Identify which cell holds the provided text, then report its (x, y) central coordinate. 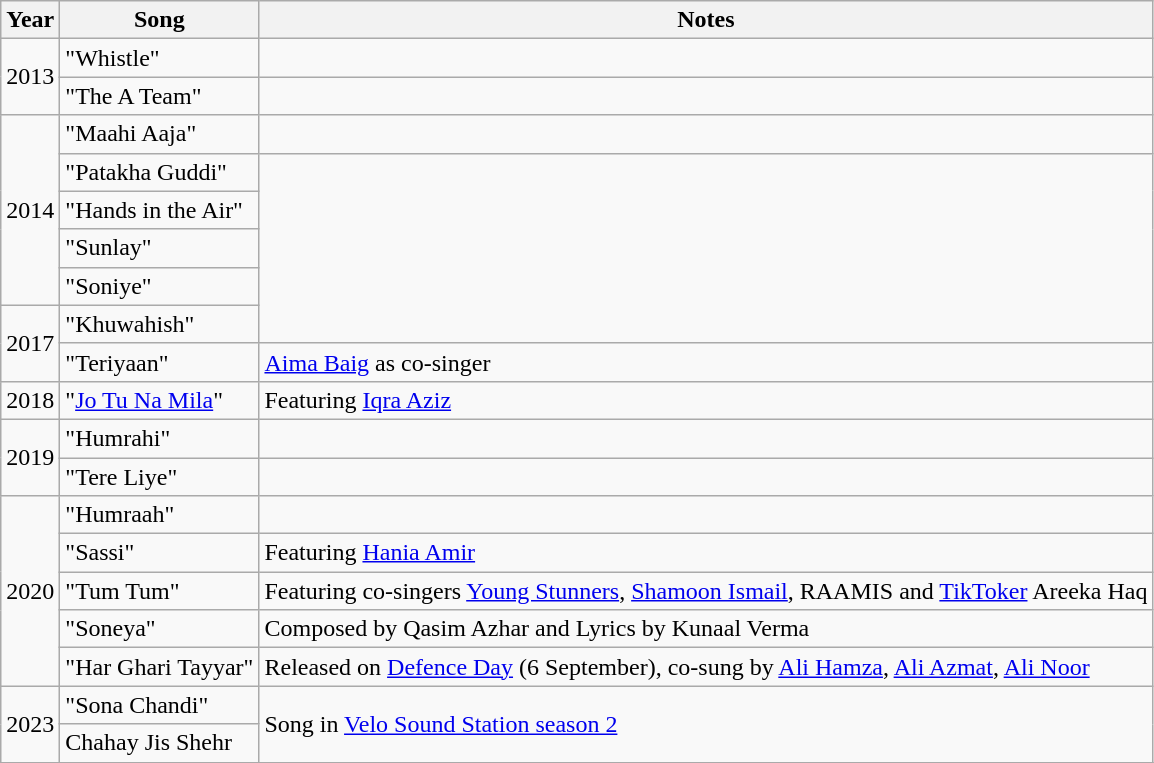
"Humrahi" (160, 438)
2020 (30, 591)
2019 (30, 457)
"Maahi Aaja" (160, 134)
"Humraah" (160, 515)
"Soneya" (160, 629)
Song in Velo Sound Station season 2 (706, 724)
2014 (30, 210)
Featuring co-singers Young Stunners, Shamoon Ismail, RAAMIS and TikToker Areeka Haq (706, 591)
"Sunlay" (160, 248)
2018 (30, 400)
"Khuwahish" (160, 324)
"Sassi" (160, 553)
Featuring Iqra Aziz (706, 400)
2017 (30, 343)
Aima Baig as co-singer (706, 362)
"Sona Chandi" (160, 705)
"Soniye" (160, 286)
Year (30, 20)
Released on Defence Day (6 September), co-sung by Ali Hamza, Ali Azmat, Ali Noor (706, 667)
Composed by Qasim Azhar and Lyrics by Kunaal Verma (706, 629)
"Jo Tu Na Mila" (160, 400)
"Whistle" (160, 58)
Notes (706, 20)
"Tum Tum" (160, 591)
"Har Ghari Tayyar" (160, 667)
2023 (30, 724)
2013 (30, 77)
"Teriyaan" (160, 362)
Featuring Hania Amir (706, 553)
"Patakha Guddi" (160, 172)
"Tere Liye" (160, 477)
"The A Team" (160, 96)
Chahay Jis Shehr (160, 743)
Song (160, 20)
"Hands in the Air" (160, 210)
